From the cell containing the given text, extract its center point as (X, Y) coordinate. 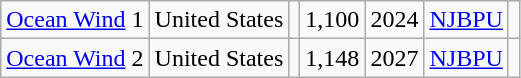
2024 (394, 20)
Ocean Wind 1 (75, 20)
2027 (394, 58)
1,148 (332, 58)
1,100 (332, 20)
Ocean Wind 2 (75, 58)
